Return [x, y] of the center of cell containing provided text 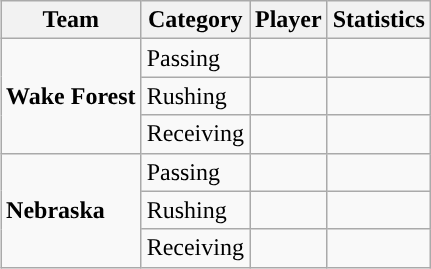
Wake Forest [72, 96]
Statistics [378, 20]
Nebraska [72, 210]
Player [289, 20]
Team [72, 20]
Category [195, 20]
